For the text-containing cell, return its midpoint in (x, y) coordinate format. 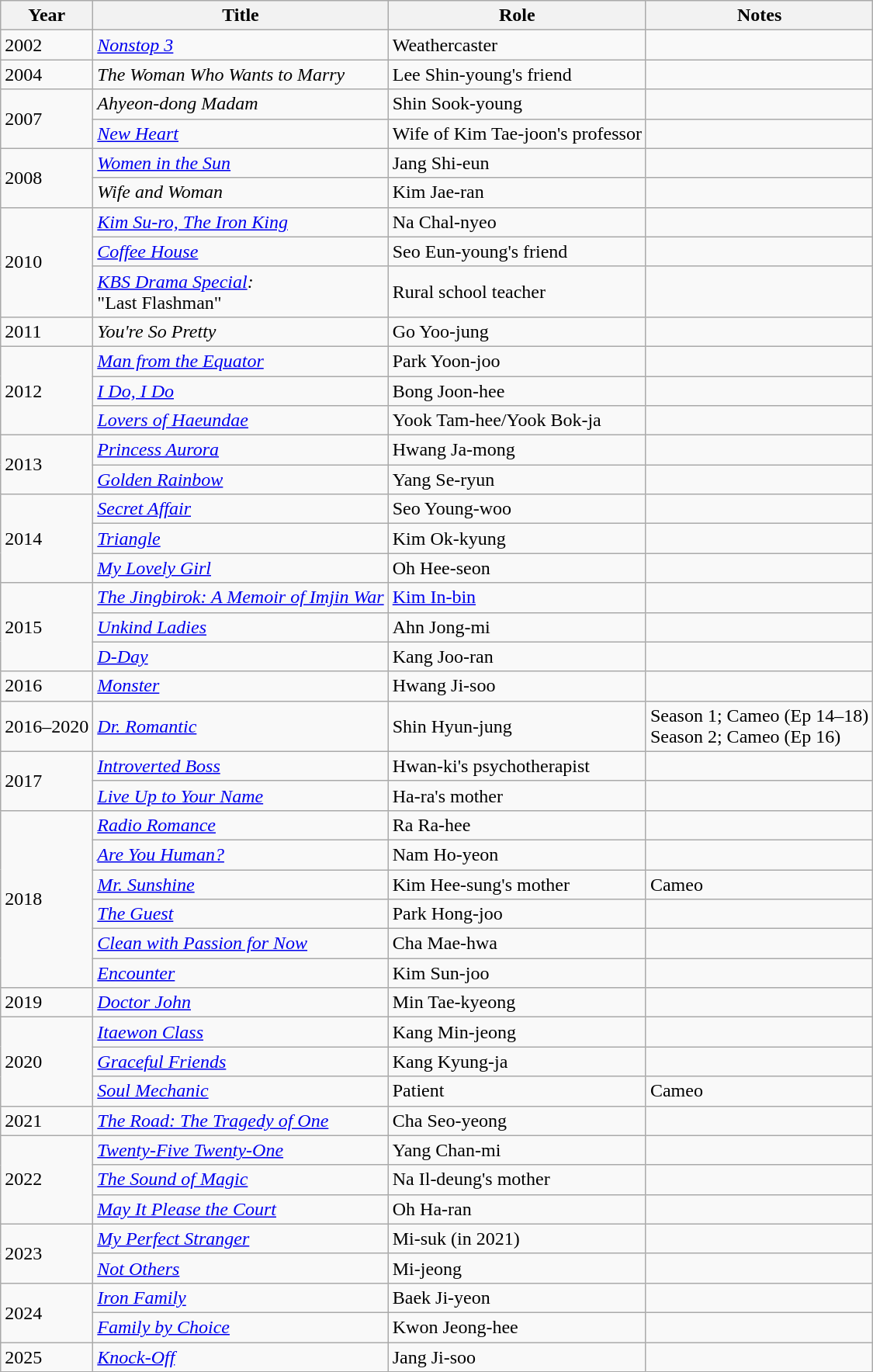
Kang Min-jeong (517, 1032)
Kwon Jeong-hee (517, 1327)
Clean with Passion for Now (241, 944)
May It Please the Court (241, 1209)
Patient (517, 1091)
The Jingbirok: A Memoir of Imjin War (241, 598)
Iron Family (241, 1298)
Rural school teacher (517, 292)
Notes (759, 16)
Family by Choice (241, 1327)
I Do, I Do (241, 390)
The Sound of Magic (241, 1180)
Doctor John (241, 1003)
Knock-Off (241, 1357)
Kim Ok-kyung (517, 539)
Wife and Woman (241, 192)
Role (517, 16)
Jang Shi-eun (517, 163)
Nam Ho-yeon (517, 854)
Ra Ra-hee (517, 825)
2019 (47, 1003)
2017 (47, 781)
Dr. Romantic (241, 726)
2013 (47, 465)
Kang Kyung-ja (517, 1062)
The Road: The Tragedy of One (241, 1121)
Kim Sun-joo (517, 973)
Year (47, 16)
Cha Seo-yeong (517, 1121)
Wife of Kim Tae-joon's professor (517, 133)
Kang Joo-ran (517, 657)
Yook Tam-hee/Yook Bok-ja (517, 421)
Weathercaster (517, 45)
My Lovely Girl (241, 568)
Park Yoon-joo (517, 361)
Soul Mechanic (241, 1091)
Na Il-deung's mother (517, 1180)
Ha-ra's mother (517, 795)
Title (241, 16)
Man from the Equator (241, 361)
Encounter (241, 973)
Lee Shin-young's friend (517, 74)
Seo Young-woo (517, 509)
D-Day (241, 657)
New Heart (241, 133)
2018 (47, 899)
The Guest (241, 914)
You're So Pretty (241, 331)
Mi-suk (in 2021) (517, 1239)
Itaewon Class (241, 1032)
2008 (47, 178)
Not Others (241, 1268)
Shin Sook-young (517, 104)
Oh Hee-seon (517, 568)
2016–2020 (47, 726)
Twenty-Five Twenty-One (241, 1150)
Hwan-ki's psychotherapist (517, 766)
2025 (47, 1357)
Cha Mae-hwa (517, 944)
2012 (47, 390)
Graceful Friends (241, 1062)
2011 (47, 331)
Golden Rainbow (241, 480)
Mi-jeong (517, 1268)
2022 (47, 1180)
My Perfect Stranger (241, 1239)
Na Chal-nyeo (517, 222)
Women in the Sun (241, 163)
2014 (47, 539)
Yang Se-ryun (517, 480)
Live Up to Your Name (241, 795)
Yang Chan-mi (517, 1150)
Park Hong-joo (517, 914)
2021 (47, 1121)
Kim Hee-sung's mother (517, 884)
2016 (47, 686)
KBS Drama Special:"Last Flashman" (241, 292)
2015 (47, 627)
Jang Ji-soo (517, 1357)
Ahyeon-dong Madam (241, 104)
Min Tae-kyeong (517, 1003)
2020 (47, 1062)
Are You Human? (241, 854)
Ahn Jong-mi (517, 627)
Radio Romance (241, 825)
Kim In-bin (517, 598)
Kim Jae-ran (517, 192)
Princess Aurora (241, 450)
2007 (47, 119)
Hwang Ja-mong (517, 450)
Unkind Ladies (241, 627)
Kim Su-ro, The Iron King (241, 222)
Bong Joon-hee (517, 390)
Oh Ha-ran (517, 1209)
2023 (47, 1253)
Mr. Sunshine (241, 884)
Shin Hyun-jung (517, 726)
Hwang Ji-soo (517, 686)
Season 1; Cameo (Ep 14–18)Season 2; Cameo (Ep 16) (759, 726)
Monster (241, 686)
Triangle (241, 539)
Go Yoo-jung (517, 331)
Secret Affair (241, 509)
Lovers of Haeundae (241, 421)
Coffee House (241, 251)
2010 (47, 262)
Seo Eun-young's friend (517, 251)
Introverted Boss (241, 766)
2002 (47, 45)
Baek Ji-yeon (517, 1298)
2024 (47, 1312)
2004 (47, 74)
The Woman Who Wants to Marry (241, 74)
Nonstop 3 (241, 45)
